Scan for the cell matching the given text and deliver its (x, y) coordinate at center. 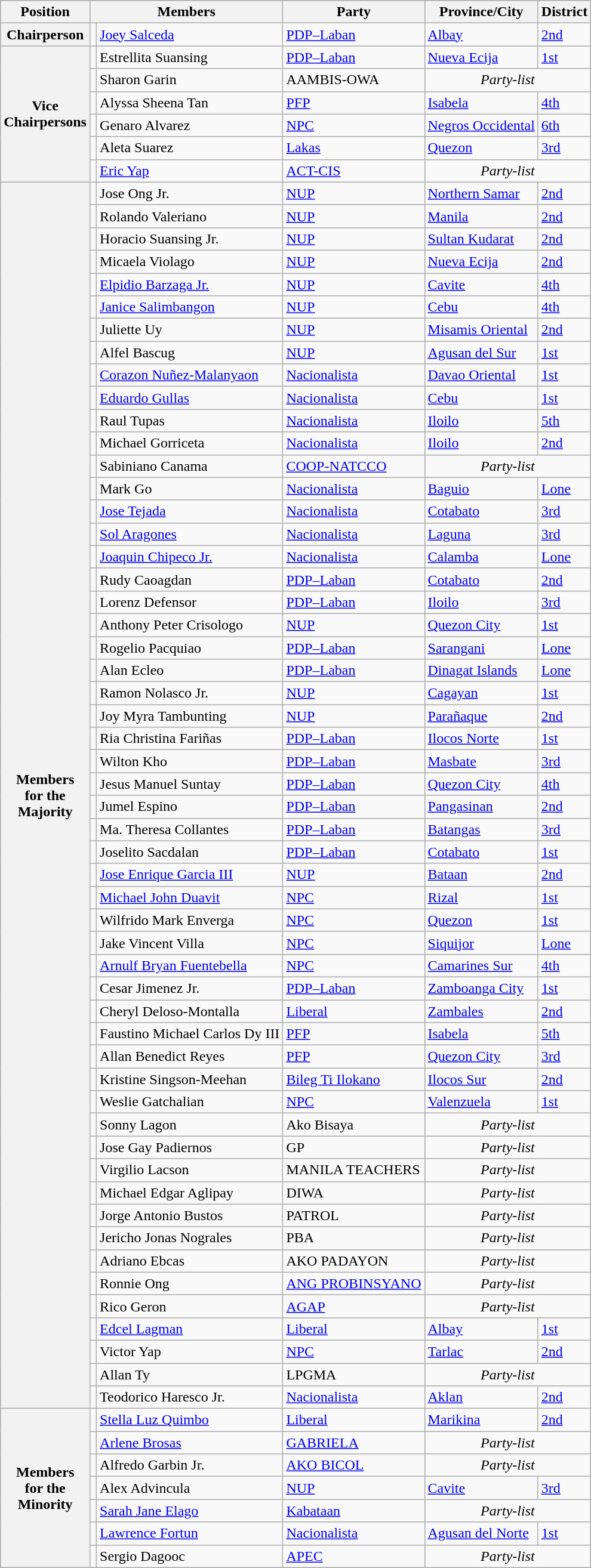
Siquijor (481, 943)
Victor Yap (190, 1351)
APEC (353, 1556)
Ilocos Norte (481, 739)
Rico Geron (190, 1306)
Baguio (481, 489)
Sol Aragones (190, 534)
Michael John Duavit (190, 897)
Bileg Ti Ilokano (353, 1079)
Bataan (481, 875)
Marikina (481, 1420)
Tarlac (481, 1351)
Jose Enrique Garcia III (190, 875)
Allan Ty (190, 1374)
Position (45, 12)
Chairperson (45, 35)
Horacio Suansing Jr. (190, 239)
Teodorico Haresco Jr. (190, 1397)
Calamba (481, 557)
Jose Ong Jr. (190, 193)
ACT-CIS (353, 171)
Zamboanga City (481, 988)
Jorge Antonio Bustos (190, 1215)
AAMBIS-OWA (353, 80)
Genaro Alvarez (190, 125)
Wilton Kho (190, 761)
Elpidio Barzaga Jr. (190, 285)
Joaquin Chipeco Jr. (190, 557)
Membersfor theMajority (45, 795)
Jesus Manuel Suntay (190, 784)
PBA (353, 1238)
Rudy Caoagdan (190, 579)
Sultan Kudarat (481, 239)
Membersfor theMinority (45, 1488)
Sharon Garin (190, 80)
Lorenz Defensor (190, 602)
Jose Tejada (190, 511)
Ramon Nolasco Jr. (190, 693)
Mark Go (190, 489)
ANG PROBINSYANO (353, 1283)
Manila (481, 216)
Janice Salimbangon (190, 307)
LPGMA (353, 1374)
Agusan del Norte (481, 1533)
Lakas (353, 148)
Michael Edgar Aglipay (190, 1193)
Rizal (481, 897)
Ronnie Ong (190, 1283)
Davao Oriental (481, 375)
AKO PADAYON (353, 1261)
Micaela Violago (190, 261)
Faustino Michael Carlos Dy III (190, 1034)
Kristine Singson-Meehan (190, 1079)
Party (353, 12)
DIWA (353, 1193)
Joey Salceda (190, 35)
Weslie Gatchalian (190, 1102)
Jake Vincent Villa (190, 943)
Raul Tupas (190, 421)
AKO BICOL (353, 1465)
Rolando Valeriano (190, 216)
Jericho Jonas Nograles (190, 1238)
MANILA TEACHERS (353, 1170)
Sarah Jane Elago (190, 1511)
COOP-NATCCO (353, 466)
Eduardo Gullas (190, 398)
Arnulf Bryan Fuentebella (190, 965)
Joy Myra Tambunting (190, 716)
Province/City (481, 12)
Alan Ecleo (190, 671)
Rogelio Pacquiao (190, 647)
Aleta Suarez (190, 148)
Kabataan (353, 1511)
Misamis Oriental (481, 330)
Adriano Ebcas (190, 1261)
Parañaque (481, 716)
Edcel Lagman (190, 1329)
Ria Christina Fariñas (190, 739)
Sonny Lagon (190, 1125)
Ako Bisaya (353, 1125)
AGAP (353, 1306)
Sergio Dagooc (190, 1556)
Arlene Brosas (190, 1443)
Alyssa Sheena Tan (190, 103)
Alfel Bascug (190, 353)
Cesar Jimenez Jr. (190, 988)
Allan Benedict Reyes (190, 1057)
Lawrence Fortun (190, 1533)
Estrellita Suansing (190, 57)
GABRIELA (353, 1443)
Jumel Espino (190, 807)
Members (186, 12)
Corazon Nuñez-Malanyaon (190, 375)
Jose Gay Padiernos (190, 1147)
Valenzuela (481, 1102)
Ilocos Sur (481, 1079)
GP (353, 1147)
Juliette Uy (190, 330)
Masbate (481, 761)
ViceChairpersons (45, 114)
Negros Occidental (481, 125)
Virgilio Lacson (190, 1170)
Sabiniano Canama (190, 466)
Eric Yap (190, 171)
Wilfrido Mark Enverga (190, 920)
Sarangani (481, 647)
Zambales (481, 1011)
Agusan del Sur (481, 353)
Dinagat Islands (481, 671)
Alex Advincula (190, 1488)
Stella Luz Quimbo (190, 1420)
District (564, 12)
Camarines Sur (481, 965)
Northern Samar (481, 193)
Cagayan (481, 693)
Aklan (481, 1397)
Cheryl Deloso-Montalla (190, 1011)
Batangas (481, 829)
Joselito Sacdalan (190, 852)
Laguna (481, 534)
Pangasinan (481, 807)
Anthony Peter Crisologo (190, 625)
Ma. Theresa Collantes (190, 829)
Alfredo Garbin Jr. (190, 1465)
Michael Gorriceta (190, 443)
6th (564, 125)
PATROL (353, 1215)
